Output the [X, Y] coordinate of the center of the cell containing the given text.  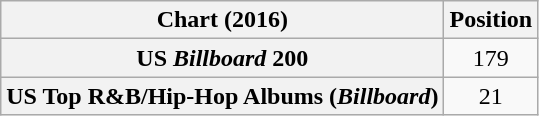
US Billboard 200 [222, 58]
Chart (2016) [222, 20]
179 [491, 58]
21 [491, 96]
Position [491, 20]
US Top R&B/Hip-Hop Albums (Billboard) [222, 96]
